Return (x, y) of the center of cell containing provided text 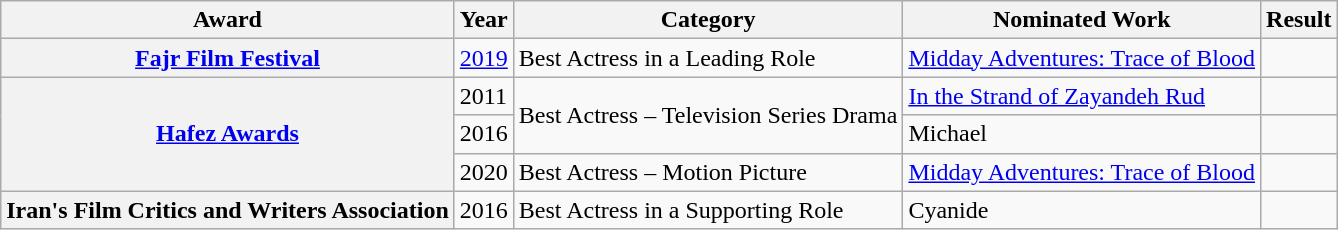
2019 (484, 58)
Best Actress – Television Series Drama (708, 115)
Best Actress – Motion Picture (708, 172)
Result (1299, 20)
Award (228, 20)
Category (708, 20)
Hafez Awards (228, 134)
In the Strand of Zayandeh Rud (1082, 96)
2011 (484, 96)
2020 (484, 172)
Nominated Work (1082, 20)
Best Actress in a Leading Role (708, 58)
Fajr Film Festival (228, 58)
Best Actress in a Supporting Role (708, 210)
Iran's Film Critics and Writers Association (228, 210)
Cyanide (1082, 210)
Michael (1082, 134)
Year (484, 20)
